Find where the given text appears and provide that cell's center as (X, Y) coordinate. 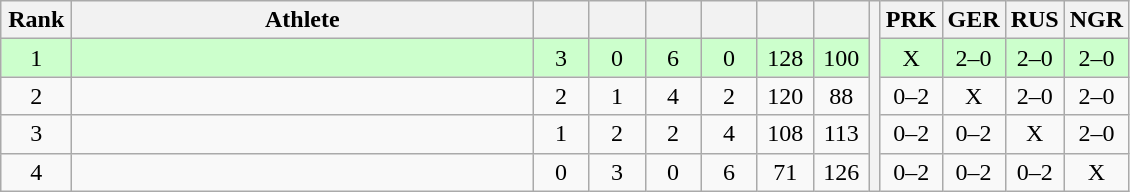
RUS (1034, 20)
Athlete (302, 20)
71 (785, 172)
113 (841, 134)
PRK (911, 20)
128 (785, 58)
Rank (36, 20)
100 (841, 58)
108 (785, 134)
88 (841, 96)
120 (785, 96)
126 (841, 172)
NGR (1096, 20)
GER (974, 20)
